Capture the cell that displays the provided text and extract its [X, Y] central coordinate. 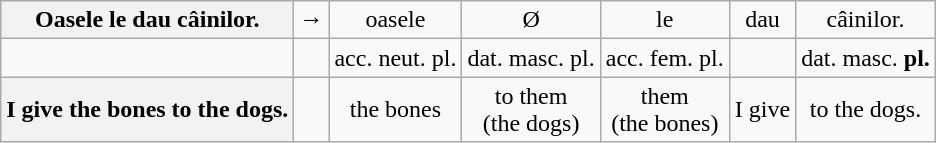
acc. neut. pl. [396, 58]
to them(the dogs) [531, 110]
to the dogs. [866, 110]
Ø [531, 20]
oasele [396, 20]
le [664, 20]
the bones [396, 110]
I give [762, 110]
them(the bones) [664, 110]
acc. fem. pl. [664, 58]
Oasele le dau câinilor. [148, 20]
câinilor. [866, 20]
I give the bones to the dogs. [148, 110]
dau [762, 20]
→ [312, 20]
